Extract the [X, Y] coordinate from the center of the cell holding the provided text.  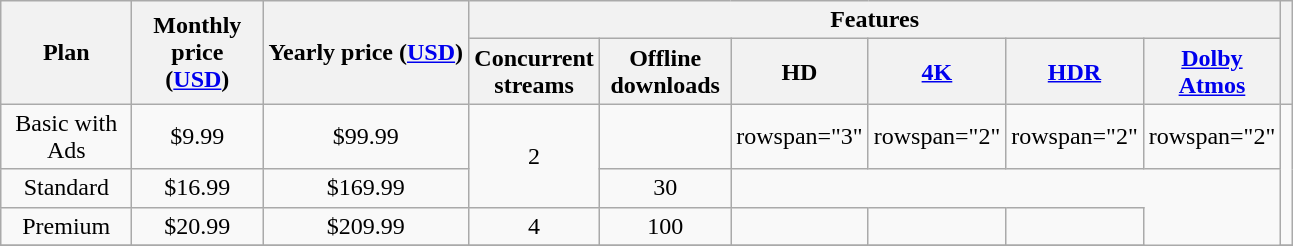
HDR [1075, 72]
2 [534, 156]
100 [666, 226]
$20.99 [198, 226]
$169.99 [366, 188]
Standard [66, 188]
$16.99 [198, 188]
Features [875, 20]
Yearly price (USD) [366, 52]
4 [534, 226]
rowspan="3" [800, 136]
Premium [66, 226]
30 [666, 188]
Plan [66, 52]
Offline downloads [666, 72]
Basic with Ads [66, 136]
Monthly price (USD) [198, 52]
$99.99 [366, 136]
$9.99 [198, 136]
HD [800, 72]
4K [937, 72]
Concurrent streams [534, 72]
Dolby Atmos [1212, 72]
$209.99 [366, 226]
